Determine the (X, Y) coordinate at the center of the cell enclosing the given text.  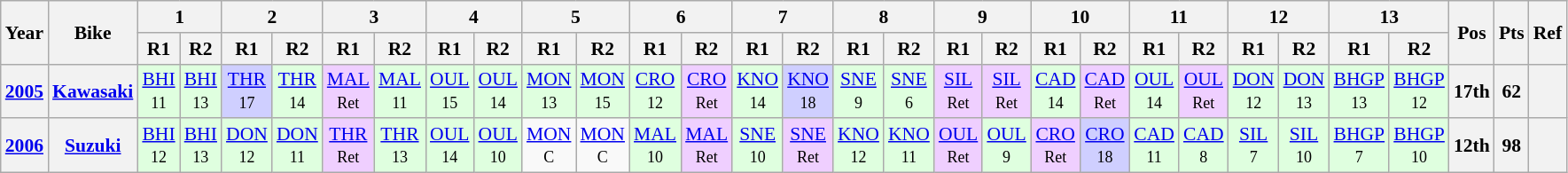
8 (884, 17)
SIL10 (1305, 145)
OUL15 (449, 90)
OUL10 (497, 145)
SNE6 (909, 90)
OUL9 (1006, 145)
4 (473, 17)
1 (179, 17)
CADRet (1105, 90)
Ref (1548, 32)
MAL10 (655, 145)
BHGP13 (1359, 90)
CAD8 (1204, 145)
11 (1179, 17)
3 (374, 17)
SNE9 (858, 90)
CRO12 (655, 90)
DON13 (1305, 90)
KNO14 (757, 90)
6 (681, 17)
BHGP10 (1419, 145)
5 (576, 17)
KNO18 (808, 90)
BHGP7 (1359, 145)
9 (982, 17)
CRO18 (1105, 145)
13 (1388, 17)
MON15 (603, 90)
7 (783, 17)
BHI12 (158, 145)
12 (1279, 17)
SNE10 (757, 145)
62 (1512, 90)
Pts (1512, 32)
KNO12 (858, 145)
2 (272, 17)
Bike (92, 32)
CAD14 (1056, 90)
98 (1512, 145)
THR13 (400, 145)
THRRet (348, 145)
10 (1080, 17)
Suzuki (92, 145)
SNERet (808, 145)
17th (1471, 90)
THR14 (298, 90)
DON11 (298, 145)
KNO11 (909, 145)
12th (1471, 145)
2006 (25, 145)
SIL7 (1253, 145)
MON13 (550, 90)
Kawasaki (92, 90)
Year (25, 32)
THR17 (246, 90)
BHI11 (158, 90)
BHGP12 (1419, 90)
CAD11 (1154, 145)
MAL11 (400, 90)
Pos (1471, 32)
2005 (25, 90)
